Output the [X, Y] coordinate of the center of the cell containing the given text.  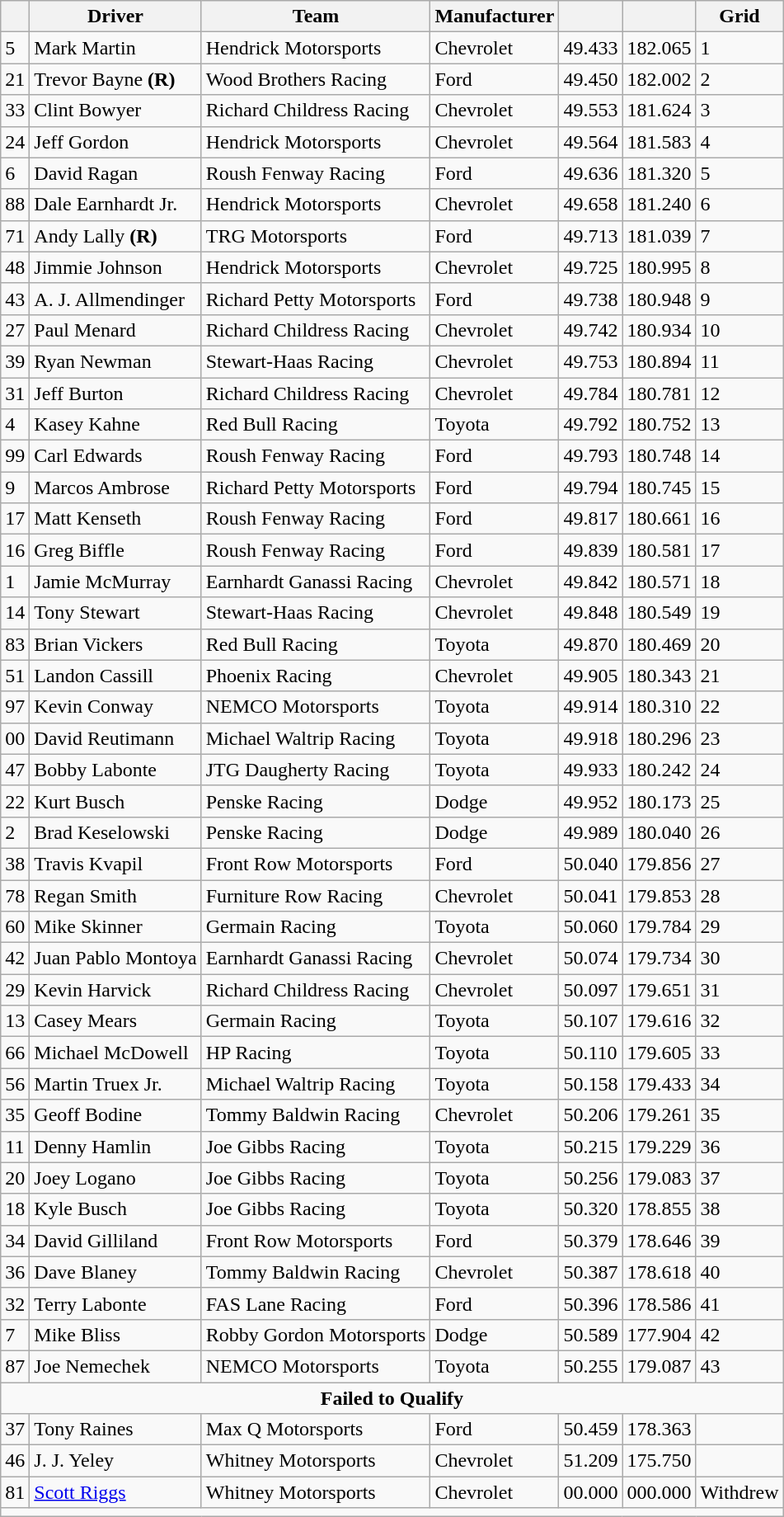
180.995 [660, 267]
49.848 [590, 613]
JTG Daugherty Racing [316, 770]
181.583 [660, 142]
99 [15, 456]
Grid [739, 16]
15 [739, 488]
48 [15, 267]
Regan Smith [115, 895]
J. J. Yeley [115, 1461]
Geoff Bodine [115, 1115]
180.040 [660, 832]
49.658 [590, 205]
Matt Kenseth [115, 519]
51 [15, 676]
50.107 [590, 1021]
180.571 [660, 582]
178.855 [660, 1209]
Dave Blaney [115, 1272]
78 [15, 895]
180.894 [660, 361]
50.040 [590, 864]
Trevor Bayne (R) [115, 79]
50.041 [590, 895]
Greg Biffle [115, 550]
12 [739, 393]
179.651 [660, 990]
Travis Kvapil [115, 864]
50.097 [590, 990]
179.261 [660, 1115]
00 [15, 738]
Withdrew [739, 1492]
181.039 [660, 236]
49.738 [590, 299]
179.605 [660, 1053]
179.734 [660, 959]
Ryan Newman [115, 361]
Driver [115, 16]
180.296 [660, 738]
Terry Labonte [115, 1303]
Michael McDowell [115, 1053]
Robby Gordon Motorsports [316, 1335]
Tony Stewart [115, 613]
00.000 [590, 1492]
181.320 [660, 173]
50.060 [590, 927]
49.742 [590, 330]
10 [739, 330]
46 [15, 1461]
Wood Brothers Racing [316, 79]
Team [316, 16]
Mike Skinner [115, 927]
49.839 [590, 550]
180.748 [660, 456]
50.255 [590, 1366]
49.433 [590, 48]
Kyle Busch [115, 1209]
49.933 [590, 770]
49.713 [590, 236]
Brian Vickers [115, 644]
83 [15, 644]
Casey Mears [115, 1021]
49.914 [590, 707]
178.646 [660, 1241]
50.459 [590, 1430]
180.242 [660, 770]
181.240 [660, 205]
000.000 [660, 1492]
26 [739, 832]
175.750 [660, 1461]
180.781 [660, 393]
49.784 [590, 393]
30 [739, 959]
Phoenix Racing [316, 676]
Juan Pablo Montoya [115, 959]
49.636 [590, 173]
3 [739, 111]
Mark Martin [115, 48]
TRG Motorsports [316, 236]
Kevin Harvick [115, 990]
Dale Earnhardt Jr. [115, 205]
Kurt Busch [115, 801]
97 [15, 707]
Bobby Labonte [115, 770]
49.794 [590, 488]
Joe Nemechek [115, 1366]
49.817 [590, 519]
181.624 [660, 111]
180.469 [660, 644]
178.363 [660, 1430]
49.793 [590, 456]
180.310 [660, 707]
180.173 [660, 801]
Brad Keselowski [115, 832]
179.087 [660, 1366]
23 [739, 738]
50.110 [590, 1053]
49.792 [590, 425]
49.918 [590, 738]
50.589 [590, 1335]
50.256 [590, 1178]
180.549 [660, 613]
40 [739, 1272]
Mike Bliss [115, 1335]
49.753 [590, 361]
Furniture Row Racing [316, 895]
Jeff Gordon [115, 142]
180.752 [660, 425]
Scott Riggs [115, 1492]
19 [739, 613]
FAS Lane Racing [316, 1303]
182.002 [660, 79]
Failed to Qualify [392, 1398]
49.725 [590, 267]
180.934 [660, 330]
49.989 [590, 832]
Martin Truex Jr. [115, 1084]
179.784 [660, 927]
Max Q Motorsports [316, 1430]
66 [15, 1053]
50.379 [590, 1241]
180.581 [660, 550]
Kevin Conway [115, 707]
Kasey Kahne [115, 425]
25 [739, 801]
Carl Edwards [115, 456]
56 [15, 1084]
Landon Cassill [115, 676]
88 [15, 205]
Jamie McMurray [115, 582]
50.396 [590, 1303]
179.229 [660, 1147]
179.856 [660, 864]
50.206 [590, 1115]
HP Racing [316, 1053]
50.074 [590, 959]
180.661 [660, 519]
60 [15, 927]
David Gilliland [115, 1241]
50.320 [590, 1209]
182.065 [660, 48]
49.450 [590, 79]
180.745 [660, 488]
71 [15, 236]
178.586 [660, 1303]
180.948 [660, 299]
Joey Logano [115, 1178]
81 [15, 1492]
A. J. Allmendinger [115, 299]
177.904 [660, 1335]
Jimmie Johnson [115, 267]
David Ragan [115, 173]
28 [739, 895]
49.553 [590, 111]
180.343 [660, 676]
Paul Menard [115, 330]
49.905 [590, 676]
87 [15, 1366]
Tony Raines [115, 1430]
David Reutimann [115, 738]
8 [739, 267]
50.215 [590, 1147]
Marcos Ambrose [115, 488]
Andy Lally (R) [115, 236]
Denny Hamlin [115, 1147]
179.616 [660, 1021]
Manufacturer [495, 16]
Jeff Burton [115, 393]
179.853 [660, 895]
178.618 [660, 1272]
50.387 [590, 1272]
51.209 [590, 1461]
49.952 [590, 801]
49.870 [590, 644]
179.083 [660, 1178]
Clint Bowyer [115, 111]
179.433 [660, 1084]
49.842 [590, 582]
41 [739, 1303]
47 [15, 770]
50.158 [590, 1084]
49.564 [590, 142]
